Output the [x, y] coordinate of the center of the cell containing the given text.  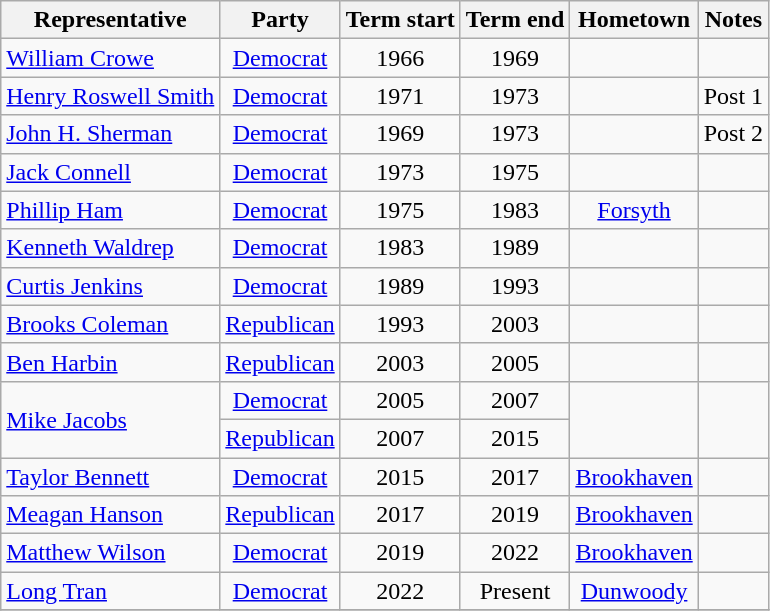
Post 2 [733, 134]
1966 [400, 58]
Party [280, 20]
William Crowe [110, 58]
Dunwoody [634, 591]
Hometown [634, 20]
Curtis Jenkins [110, 286]
Present [515, 591]
Kenneth Waldrep [110, 248]
Representative [110, 20]
Brooks Coleman [110, 324]
Phillip Ham [110, 210]
Forsyth [634, 210]
Henry Roswell Smith [110, 96]
Mike Jacobs [110, 419]
Long Tran [110, 591]
Term start [400, 20]
Notes [733, 20]
Post 1 [733, 96]
Matthew Wilson [110, 553]
1971 [400, 96]
Term end [515, 20]
John H. Sherman [110, 134]
Meagan Hanson [110, 515]
Taylor Bennett [110, 477]
Ben Harbin [110, 362]
Jack Connell [110, 172]
